Find where the given text appears and provide that cell's center as [X, Y] coordinate. 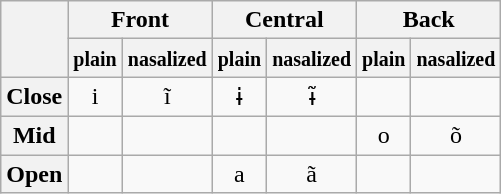
ɨ [239, 97]
Mid [34, 135]
Central [284, 20]
Front [140, 20]
Open [34, 173]
Close [34, 97]
i [95, 97]
õ [456, 135]
ĩ [167, 97]
ɨ̃ [312, 97]
Back [429, 20]
ã [312, 173]
o [384, 135]
a [239, 173]
